Pinpoint the cell where the given text exists, returning its [X, Y] midpoint coordinate. 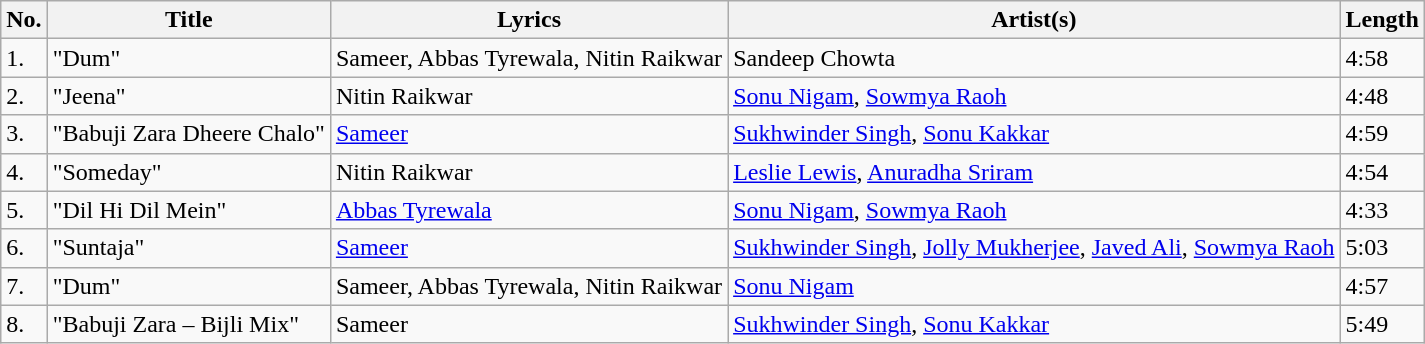
4:54 [1382, 172]
Length [1382, 20]
4. [24, 172]
Leslie Lewis, Anuradha Sriram [1034, 172]
Lyrics [528, 20]
8. [24, 324]
"Dil Hi Dil Mein" [188, 210]
Sukhwinder Singh, Jolly Mukherjee, Javed Ali, Sowmya Raoh [1034, 248]
4:58 [1382, 58]
"Suntaja" [188, 248]
6. [24, 248]
5. [24, 210]
4:59 [1382, 134]
Title [188, 20]
Sonu Nigam [1034, 286]
4:33 [1382, 210]
"Babuji Zara – Bijli Mix" [188, 324]
1. [24, 58]
5:49 [1382, 324]
5:03 [1382, 248]
"Jeena" [188, 96]
Sandeep Chowta [1034, 58]
No. [24, 20]
Abbas Tyrewala [528, 210]
"Someday" [188, 172]
7. [24, 286]
"Babuji Zara Dheere Chalo" [188, 134]
3. [24, 134]
4:48 [1382, 96]
Artist(s) [1034, 20]
4:57 [1382, 286]
2. [24, 96]
